Identify which cell holds the provided text, then report its [X, Y] central coordinate. 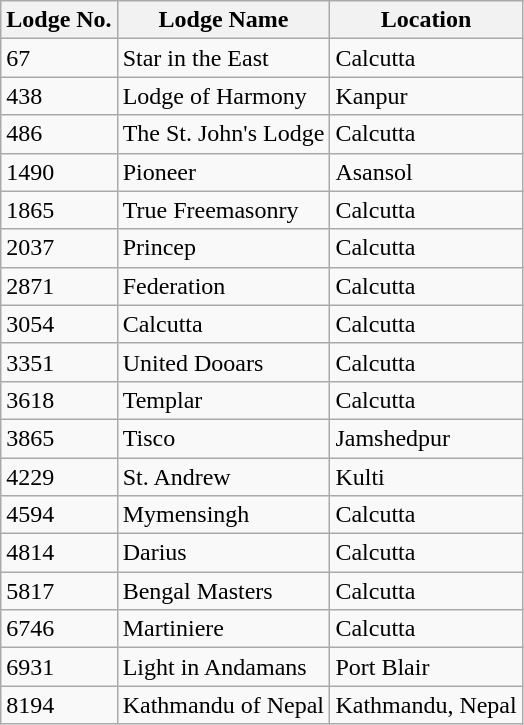
8194 [59, 705]
Mymensingh [224, 515]
Pioneer [224, 172]
4229 [59, 477]
2037 [59, 248]
1490 [59, 172]
True Freemasonry [224, 210]
Location [426, 20]
1865 [59, 210]
4594 [59, 515]
Kanpur [426, 96]
Tisco [224, 438]
Bengal Masters [224, 591]
438 [59, 96]
67 [59, 58]
6746 [59, 629]
St. Andrew [224, 477]
Lodge Name [224, 20]
3618 [59, 400]
Templar [224, 400]
Princep [224, 248]
Kathmandu, Nepal [426, 705]
Darius [224, 553]
6931 [59, 667]
Port Blair [426, 667]
5817 [59, 591]
Light in Andamans [224, 667]
Lodge No. [59, 20]
The St. John's Lodge [224, 134]
2871 [59, 286]
3865 [59, 438]
United Dooars [224, 362]
Star in the East [224, 58]
Kathmandu of Nepal [224, 705]
3351 [59, 362]
4814 [59, 553]
Lodge of Harmony [224, 96]
Kulti [426, 477]
Asansol [426, 172]
Jamshedpur [426, 438]
Federation [224, 286]
486 [59, 134]
3054 [59, 324]
Martiniere [224, 629]
